Return (x, y) of the center of cell containing provided text 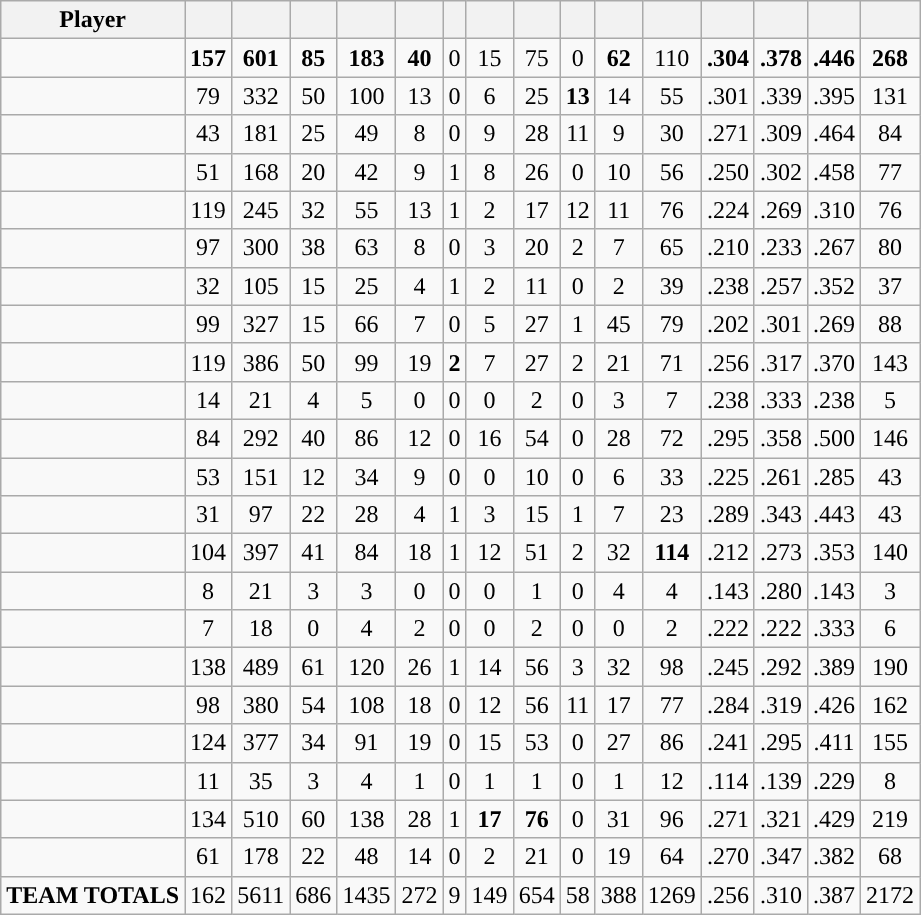
63 (366, 248)
58 (578, 895)
.270 (728, 857)
388 (618, 895)
.261 (780, 477)
157 (208, 58)
272 (420, 895)
.233 (780, 248)
.343 (780, 515)
.458 (834, 172)
1435 (366, 895)
.339 (780, 96)
168 (261, 172)
183 (366, 58)
100 (366, 96)
120 (366, 667)
105 (261, 286)
143 (890, 362)
.245 (728, 667)
80 (890, 248)
114 (672, 553)
108 (366, 705)
33 (672, 477)
.370 (834, 362)
.302 (780, 172)
.257 (780, 286)
134 (208, 819)
.114 (728, 781)
.273 (780, 553)
5611 (261, 895)
219 (890, 819)
377 (261, 743)
178 (261, 857)
.202 (728, 324)
65 (672, 248)
.280 (780, 591)
42 (366, 172)
489 (261, 667)
.241 (728, 743)
.389 (834, 667)
.378 (780, 58)
300 (261, 248)
1269 (672, 895)
.212 (728, 553)
71 (672, 362)
66 (366, 324)
.250 (728, 172)
49 (366, 134)
62 (618, 58)
.319 (780, 705)
39 (672, 286)
131 (890, 96)
85 (314, 58)
380 (261, 705)
.352 (834, 286)
190 (890, 667)
181 (261, 134)
96 (672, 819)
.382 (834, 857)
91 (366, 743)
.321 (780, 819)
72 (672, 438)
48 (366, 857)
.317 (780, 362)
37 (890, 286)
155 (890, 743)
.443 (834, 515)
268 (890, 58)
.387 (834, 895)
.411 (834, 743)
.500 (834, 438)
.139 (780, 781)
.429 (834, 819)
2172 (890, 895)
104 (208, 553)
140 (890, 553)
110 (672, 58)
.426 (834, 705)
.395 (834, 96)
TEAM TOTALS (93, 895)
245 (261, 210)
124 (208, 743)
.347 (780, 857)
292 (261, 438)
16 (490, 438)
.285 (834, 477)
149 (490, 895)
Player (93, 20)
601 (261, 58)
146 (890, 438)
.210 (728, 248)
332 (261, 96)
.225 (728, 477)
75 (536, 58)
386 (261, 362)
.229 (834, 781)
151 (261, 477)
397 (261, 553)
88 (890, 324)
.284 (728, 705)
68 (890, 857)
64 (672, 857)
.446 (834, 58)
23 (672, 515)
.267 (834, 248)
30 (672, 134)
.304 (728, 58)
654 (536, 895)
.358 (780, 438)
.464 (834, 134)
.353 (834, 553)
510 (261, 819)
.224 (728, 210)
686 (314, 895)
60 (314, 819)
35 (261, 781)
45 (618, 324)
327 (261, 324)
.289 (728, 515)
38 (314, 248)
.292 (780, 667)
41 (314, 553)
.309 (780, 134)
